For the text-containing cell, return its midpoint in [X, Y] coordinate format. 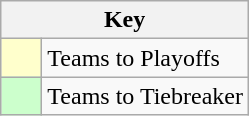
Teams to Tiebreaker [146, 96]
Key [125, 20]
Teams to Playoffs [146, 58]
